Scan for the cell matching the given text and deliver its [x, y] coordinate at center. 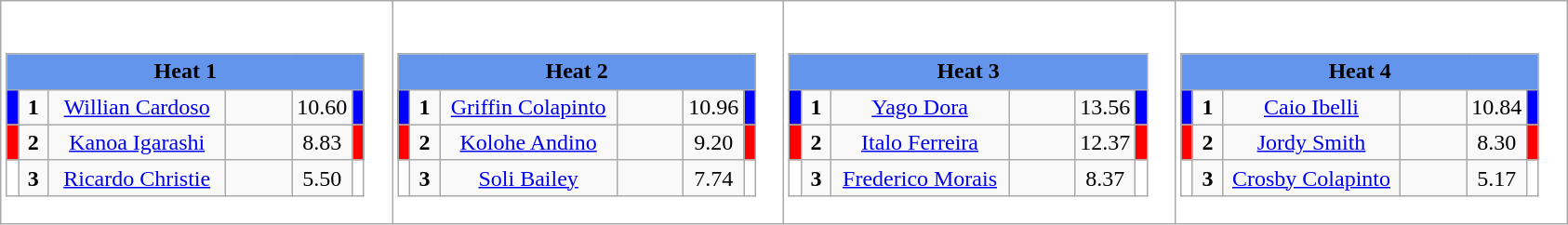
Heat 1 [185, 72]
Kanoa Igarashi [138, 142]
8.30 [1497, 142]
Italo Ferreira [921, 142]
Heat 4 [1360, 72]
8.83 [322, 142]
Caio Ibelli [1311, 107]
Heat 3 1 Yago Dora 13.56 2 Italo Ferreira 12.37 3 Frederico Morais 8.37 [980, 112]
12.37 [1105, 142]
7.74 [714, 178]
Heat 2 1 Griffin Colapinto 10.96 2 Kolohe Andino 9.20 3 Soli Bailey 7.74 [588, 112]
Heat 4 1 Caio Ibelli 10.84 2 Jordy Smith 8.30 3 Crosby Colapinto 5.17 [1371, 112]
Heat 1 1 Willian Cardoso 10.60 2 Kanoa Igarashi 8.83 3 Ricardo Christie 5.50 [197, 112]
Heat 3 [968, 72]
13.56 [1105, 107]
10.60 [322, 107]
Soli Bailey [528, 178]
5.17 [1497, 178]
Griffin Colapinto [528, 107]
Yago Dora [921, 107]
Ricardo Christie [138, 178]
Heat 2 [577, 72]
10.84 [1497, 107]
Kolohe Andino [528, 142]
Frederico Morais [921, 178]
5.50 [322, 178]
Crosby Colapinto [1311, 178]
9.20 [714, 142]
8.37 [1105, 178]
Jordy Smith [1311, 142]
Willian Cardoso [138, 107]
10.96 [714, 107]
